For the text-containing cell, return its midpoint in (X, Y) coordinate format. 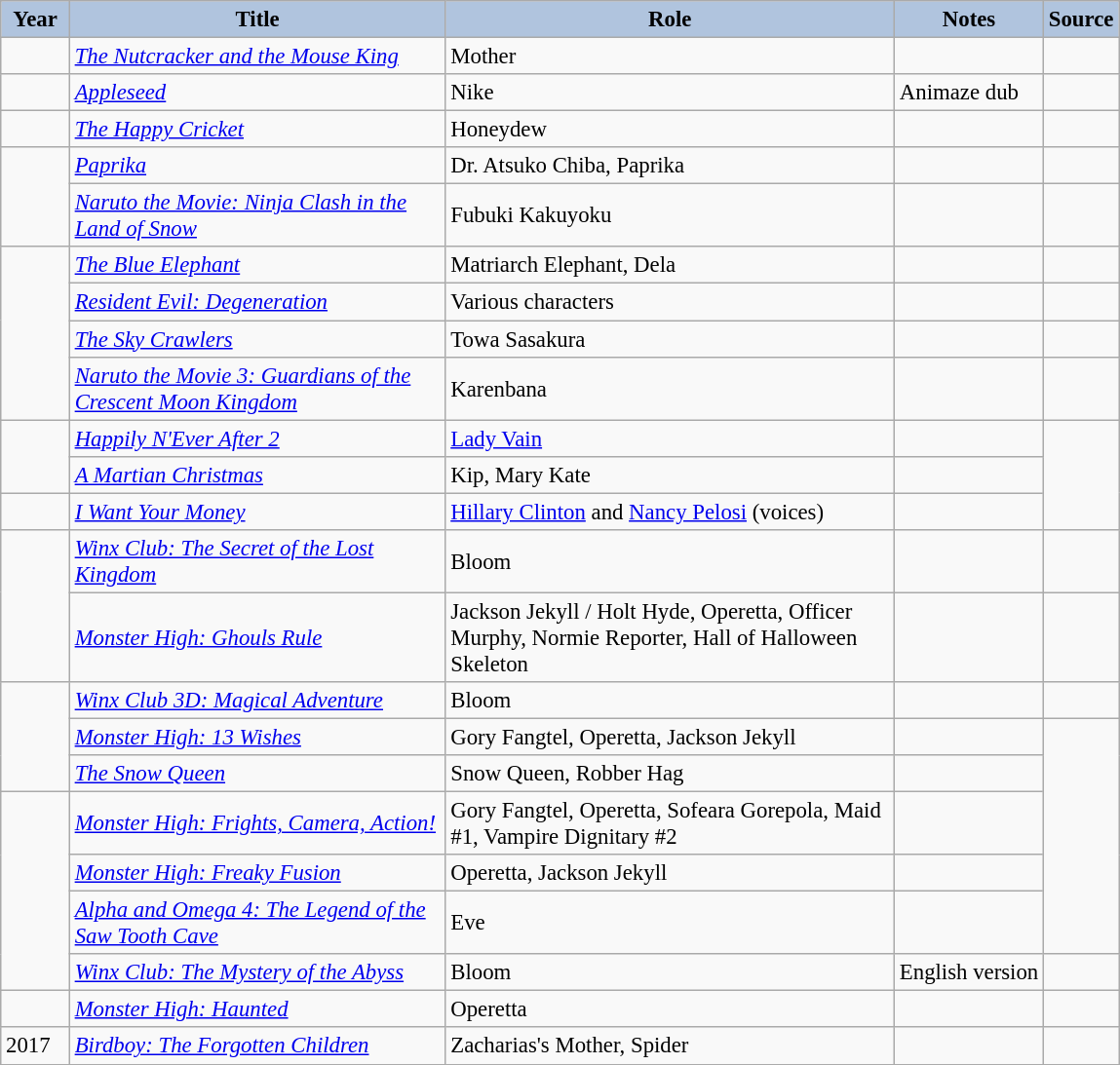
Hillary Clinton and Nancy Pelosi (voices) (671, 512)
Mother (671, 57)
Nike (671, 93)
Paprika (257, 166)
Towa Sasakura (671, 339)
Jackson Jekyll / Holt Hyde, Operetta, Officer Murphy, Normie Reporter, Hall of Halloween Skeleton (671, 637)
Year (35, 19)
Alpha and Omega 4: The Legend of the Saw Tooth Cave (257, 924)
Winx Club 3D: Magical Adventure (257, 701)
Monster High: 13 Wishes (257, 737)
Zacharias's Mother, Spider (671, 1046)
Fubuki Kakuyoku (671, 216)
Gory Fangtel, Operetta, Jackson Jekyll (671, 737)
Honeydew (671, 130)
The Happy Cricket (257, 130)
The Sky Crawlers (257, 339)
Monster High: Ghouls Rule (257, 637)
A Martian Christmas (257, 475)
Notes (969, 19)
Winx Club: The Mystery of the Abyss (257, 972)
Eve (671, 924)
Kip, Mary Kate (671, 475)
Karenbana (671, 388)
Lady Vain (671, 438)
The Blue Elephant (257, 266)
Source (1082, 19)
Various characters (671, 302)
Operetta (671, 1009)
Dr. Atsuko Chiba, Paprika (671, 166)
2017 (35, 1046)
The Nutcracker and the Mouse King (257, 57)
Operetta, Jackson Jekyll (671, 873)
The Snow Queen (257, 774)
Snow Queen, Robber Hag (671, 774)
Gory Fangtel, Operetta, Sofeara Gorepola, Maid #1, Vampire Dignitary #2 (671, 824)
Monster High: Haunted (257, 1009)
Matriarch Elephant, Dela (671, 266)
Animaze dub (969, 93)
Happily N'Ever After 2 (257, 438)
Title (257, 19)
Monster High: Frights, Camera, Action! (257, 824)
Resident Evil: Degeneration (257, 302)
Appleseed (257, 93)
Naruto the Movie: Ninja Clash in the Land of Snow (257, 216)
Monster High: Freaky Fusion (257, 873)
Naruto the Movie 3: Guardians of the Crescent Moon Kingdom (257, 388)
Winx Club: The Secret of the Lost Kingdom (257, 561)
Role (671, 19)
Birdboy: The Forgotten Children (257, 1046)
English version (969, 972)
I Want Your Money (257, 512)
